Pinpoint the cell where the given text exists, returning its (x, y) midpoint coordinate. 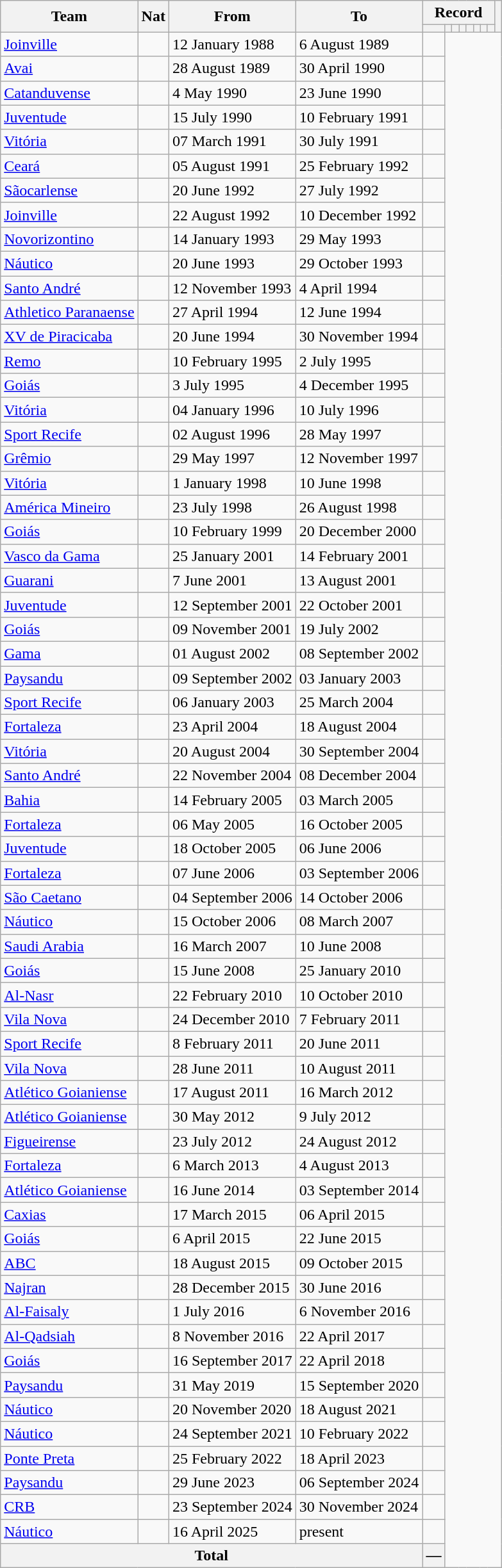
10 December 1992 (359, 215)
3 July 1995 (232, 386)
28 August 1989 (232, 69)
São Caetano (69, 897)
16 October 2005 (359, 824)
07 March 1991 (232, 142)
15 July 1990 (232, 117)
30 June 2016 (359, 1287)
03 September 2006 (359, 873)
14 February 2001 (359, 556)
09 October 2015 (359, 1263)
24 August 2012 (359, 1141)
16 April 2025 (232, 1531)
18 April 2023 (359, 1458)
Catanduvense (69, 93)
22 August 1992 (232, 215)
Grêmio (69, 459)
Team (69, 17)
22 April 2018 (359, 1360)
22 October 2001 (359, 605)
10 February 1991 (359, 117)
08 December 2004 (359, 776)
14 January 1993 (232, 239)
31 May 2019 (232, 1385)
03 March 2005 (359, 800)
30 November 2024 (359, 1507)
06 January 2003 (232, 703)
26 August 1998 (359, 507)
30 April 1990 (359, 69)
present (359, 1531)
18 August 2021 (359, 1409)
8 February 2011 (232, 1043)
10 June 1998 (359, 483)
Total (212, 1556)
Saudi Arabia (69, 946)
30 September 2004 (359, 751)
6 April 2015 (232, 1239)
22 February 2010 (232, 995)
22 June 2015 (359, 1239)
20 June 2011 (359, 1043)
Sãocarlense (69, 190)
2 July 1995 (359, 361)
7 February 2011 (359, 1019)
4 August 2013 (359, 1166)
7 June 2001 (232, 580)
10 August 2011 (359, 1068)
16 March 2012 (359, 1093)
04 September 2006 (232, 897)
24 December 2010 (232, 1019)
29 October 1993 (359, 263)
06 May 2005 (232, 824)
29 May 1997 (232, 459)
25 February 2022 (232, 1458)
23 July 1998 (232, 507)
América Mineiro (69, 507)
29 May 1993 (359, 239)
18 October 2005 (232, 849)
Remo (69, 361)
30 May 2012 (232, 1117)
1 July 2016 (232, 1312)
01 August 2002 (232, 653)
Guarani (69, 580)
Al-Qadsiah (69, 1336)
29 June 2023 (232, 1483)
To (359, 17)
24 September 2021 (232, 1433)
CRB (69, 1507)
23 June 1990 (359, 93)
25 January 2010 (359, 970)
Ceará (69, 166)
18 August 2015 (232, 1263)
28 May 1997 (359, 434)
6 August 1989 (359, 44)
4 April 1994 (359, 288)
XV de Piracicaba (69, 337)
15 September 2020 (359, 1385)
15 June 2008 (232, 970)
10 February 2022 (359, 1433)
30 November 1994 (359, 337)
15 October 2006 (232, 922)
05 August 1991 (232, 166)
23 April 2004 (232, 727)
08 September 2002 (359, 653)
Avai (69, 69)
12 November 1997 (359, 459)
20 June 1993 (232, 263)
20 June 1992 (232, 190)
10 October 2010 (359, 995)
03 September 2014 (359, 1190)
6 March 2013 (232, 1166)
18 August 2004 (359, 727)
— (433, 1556)
20 August 2004 (232, 751)
04 January 1996 (232, 410)
25 March 2004 (359, 703)
10 June 2008 (359, 946)
16 September 2017 (232, 1360)
9 July 2012 (359, 1117)
4 December 1995 (359, 386)
12 November 1993 (232, 288)
Nat (153, 17)
08 March 2007 (359, 922)
06 April 2015 (359, 1214)
20 December 2000 (359, 532)
28 December 2015 (232, 1287)
06 September 2024 (359, 1483)
10 July 1996 (359, 410)
22 November 2004 (232, 776)
23 July 2012 (232, 1141)
28 June 2011 (232, 1068)
23 September 2024 (232, 1507)
ABC (69, 1263)
09 September 2002 (232, 678)
6 November 2016 (359, 1312)
09 November 2001 (232, 629)
Najran (69, 1287)
25 February 1992 (359, 166)
20 November 2020 (232, 1409)
Novorizontino (69, 239)
Gama (69, 653)
12 January 1988 (232, 44)
Figueirense (69, 1141)
14 October 2006 (359, 897)
16 June 2014 (232, 1190)
4 May 1990 (232, 93)
25 January 2001 (232, 556)
16 March 2007 (232, 946)
13 August 2001 (359, 580)
02 August 1996 (232, 434)
20 June 1994 (232, 337)
Athletico Paranaense (69, 313)
10 February 1995 (232, 361)
Record (458, 13)
07 June 2006 (232, 873)
27 April 1994 (232, 313)
Caxias (69, 1214)
03 January 2003 (359, 678)
14 February 2005 (232, 800)
27 July 1992 (359, 190)
Al-Faisaly (69, 1312)
12 September 2001 (232, 605)
Al-Nasr (69, 995)
10 February 1999 (232, 532)
17 March 2015 (232, 1214)
12 June 1994 (359, 313)
Vasco da Gama (69, 556)
From (232, 17)
8 November 2016 (232, 1336)
Bahia (69, 800)
19 July 2002 (359, 629)
06 June 2006 (359, 849)
30 July 1991 (359, 142)
22 April 2017 (359, 1336)
17 August 2011 (232, 1093)
1 January 1998 (232, 483)
Ponte Preta (69, 1458)
